Return the [X, Y] coordinate for the center point of the cell that contains the specified text.  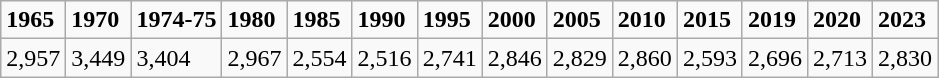
2,967 [254, 58]
1990 [384, 20]
2,957 [34, 58]
2020 [840, 20]
1980 [254, 20]
2,516 [384, 58]
2019 [774, 20]
1985 [320, 20]
2015 [710, 20]
2023 [906, 20]
1970 [98, 20]
2,696 [774, 58]
2,593 [710, 58]
2010 [644, 20]
2,741 [450, 58]
2,860 [644, 58]
1965 [34, 20]
2005 [580, 20]
3,449 [98, 58]
3,404 [176, 58]
1974-75 [176, 20]
1995 [450, 20]
2,846 [514, 58]
2,830 [906, 58]
2,554 [320, 58]
2000 [514, 20]
2,829 [580, 58]
2,713 [840, 58]
